Find where the given text appears and provide that cell's center as (X, Y) coordinate. 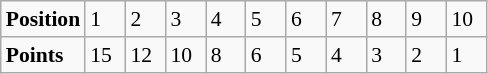
9 (426, 19)
Position (43, 19)
Points (43, 55)
7 (346, 19)
15 (105, 55)
12 (145, 55)
